From the cell containing the given text, extract its center point as [X, Y] coordinate. 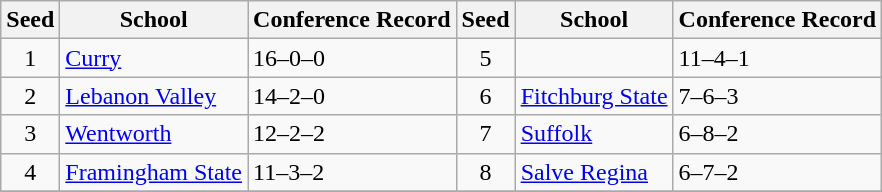
11–4–1 [778, 58]
Framingham State [154, 172]
6 [486, 96]
Wentworth [154, 134]
11–3–2 [352, 172]
7 [486, 134]
12–2–2 [352, 134]
14–2–0 [352, 96]
5 [486, 58]
6–8–2 [778, 134]
8 [486, 172]
3 [30, 134]
2 [30, 96]
Lebanon Valley [154, 96]
16–0–0 [352, 58]
Fitchburg State [594, 96]
6–7–2 [778, 172]
Curry [154, 58]
4 [30, 172]
Salve Regina [594, 172]
1 [30, 58]
7–6–3 [778, 96]
Suffolk [594, 134]
